Pinpoint the cell where the given text exists, returning its [X, Y] midpoint coordinate. 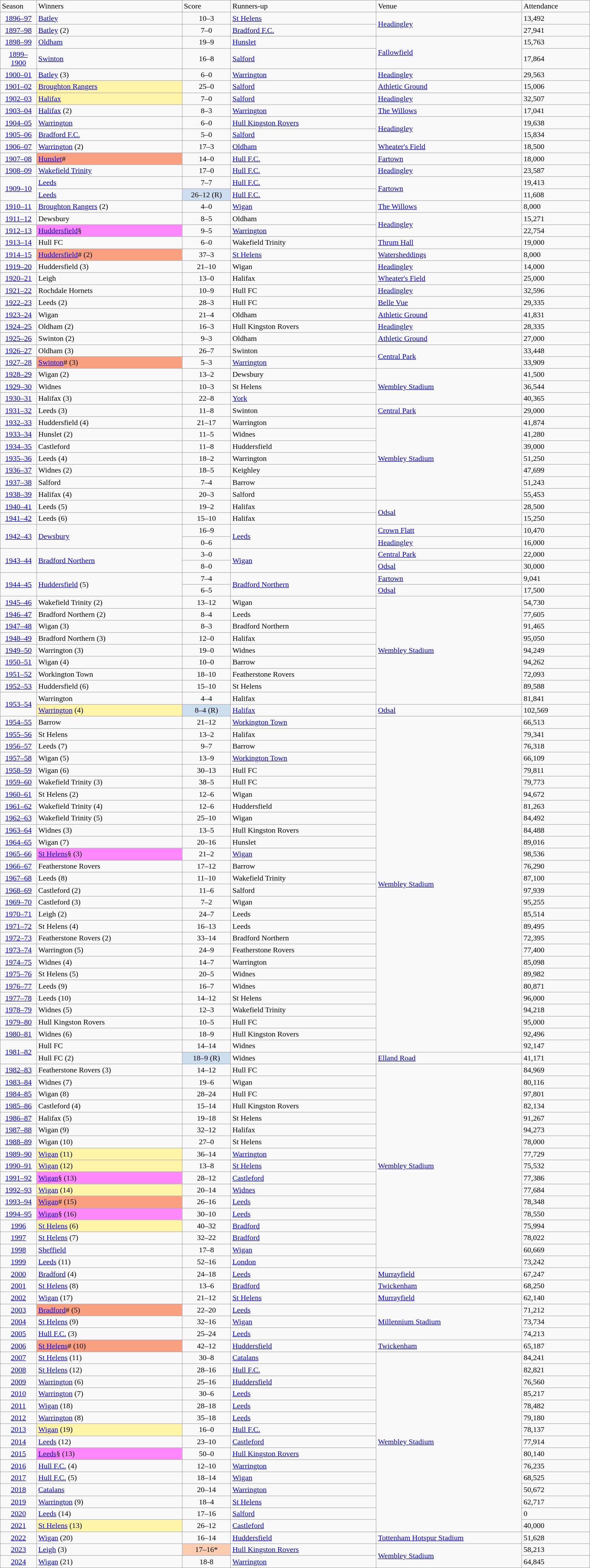
30,000 [556, 566]
1924–25 [18, 326]
28,335 [556, 326]
0 [556, 1514]
1980–81 [18, 1034]
Warrington (7) [109, 1394]
76,560 [556, 1382]
2011 [18, 1406]
5–0 [206, 135]
54,730 [556, 602]
Hull F.C. (4) [109, 1466]
Broughton Rangers (2) [109, 207]
78,550 [556, 1214]
1949–50 [18, 650]
Leeds (6) [109, 518]
65,187 [556, 1346]
41,171 [556, 1058]
76,235 [556, 1466]
21–2 [206, 854]
1901–02 [18, 87]
47,699 [556, 470]
1927–28 [18, 363]
29,000 [556, 411]
25,000 [556, 279]
51,243 [556, 482]
14–14 [206, 1046]
29,563 [556, 75]
1969–70 [18, 902]
1937–38 [18, 482]
2000 [18, 1274]
21–10 [206, 267]
29,335 [556, 302]
18–9 (R) [206, 1058]
Wakefield Trinity (5) [109, 818]
15,834 [556, 135]
1973–74 [18, 950]
Hull FC (2) [109, 1058]
95,050 [556, 638]
2003 [18, 1310]
85,098 [556, 962]
Wigan (3) [109, 626]
22,754 [556, 231]
28–16 [206, 1370]
Castleford (3) [109, 902]
1978–79 [18, 1010]
89,982 [556, 974]
41,500 [556, 375]
2024 [18, 1562]
2014 [18, 1442]
Leeds (2) [109, 302]
19–6 [206, 1082]
St Helens (12) [109, 1370]
75,994 [556, 1226]
28–24 [206, 1094]
2002 [18, 1298]
18–14 [206, 1478]
Leeds (7) [109, 746]
St Helens (13) [109, 1526]
Batley (3) [109, 75]
1972–73 [18, 938]
2019 [18, 1502]
8–4 [206, 614]
1963–64 [18, 830]
76,318 [556, 746]
1920–21 [18, 279]
42–12 [206, 1346]
16,000 [556, 542]
30–6 [206, 1394]
37–3 [206, 255]
78,482 [556, 1406]
Warrington (2) [109, 146]
Wigan (12) [109, 1166]
13–5 [206, 830]
Featherstone Rovers (2) [109, 938]
1919–20 [18, 267]
94,262 [556, 662]
50–0 [206, 1454]
30–13 [206, 770]
Wigan (8) [109, 1094]
1944–45 [18, 584]
2004 [18, 1322]
Bradford Northern (3) [109, 638]
1958–59 [18, 770]
St Helens (5) [109, 974]
51,628 [556, 1538]
1983–84 [18, 1082]
91,465 [556, 626]
9–7 [206, 746]
25–10 [206, 818]
Leeds (11) [109, 1262]
Warrington (3) [109, 650]
Warrington (4) [109, 710]
1897–98 [18, 30]
Tottenham Hotspur Stadium [449, 1538]
36,544 [556, 387]
Wakefield Trinity (4) [109, 806]
89,016 [556, 842]
94,273 [556, 1130]
16–0 [206, 1430]
1896–97 [18, 18]
16–3 [206, 326]
51,250 [556, 458]
75,532 [556, 1166]
Bradford Northern (2) [109, 614]
Leeds (9) [109, 986]
15,250 [556, 518]
Swinton# (3) [109, 363]
102,569 [556, 710]
Leigh [109, 279]
52–16 [206, 1262]
1950–51 [18, 662]
17–0 [206, 171]
1926–27 [18, 351]
2009 [18, 1382]
St Helens (8) [109, 1286]
13–0 [206, 279]
85,514 [556, 914]
2006 [18, 1346]
22,000 [556, 554]
41,831 [556, 314]
13–12 [206, 602]
1991–92 [18, 1178]
Widnes (3) [109, 830]
18–5 [206, 470]
28,500 [556, 506]
97,939 [556, 890]
Huddersfield (5) [109, 584]
1945–46 [18, 602]
1985–86 [18, 1106]
Wigan# (15) [109, 1202]
15,763 [556, 42]
1968–69 [18, 890]
1911–12 [18, 219]
25–0 [206, 87]
0–6 [206, 542]
1904–05 [18, 123]
St Helens (2) [109, 794]
2021 [18, 1526]
18,500 [556, 146]
77,684 [556, 1190]
Broughton Rangers [109, 87]
80,140 [556, 1454]
30–10 [206, 1214]
41,280 [556, 434]
1947–48 [18, 626]
Leigh (3) [109, 1550]
1907–08 [18, 158]
Hull F.C. (3) [109, 1334]
Wigan (21) [109, 1562]
1957–58 [18, 758]
33–14 [206, 938]
19,000 [556, 243]
1948–49 [18, 638]
4–4 [206, 698]
1955–56 [18, 734]
St Helens# (10) [109, 1346]
26–12 (R) [206, 195]
St Helens§ (3) [109, 854]
Wigan (4) [109, 662]
16–7 [206, 986]
York [304, 399]
98,536 [556, 854]
85,217 [556, 1394]
1990–91 [18, 1166]
Wigan (5) [109, 758]
Warrington (9) [109, 1502]
1906–07 [18, 146]
30–8 [206, 1358]
Oldham (3) [109, 351]
25–24 [206, 1334]
1974–75 [18, 962]
66,513 [556, 722]
77,605 [556, 614]
5–3 [206, 363]
1941–42 [18, 518]
1989–90 [18, 1154]
1938–39 [18, 494]
1905–06 [18, 135]
77,400 [556, 950]
Huddersfield (3) [109, 267]
11–6 [206, 890]
1936–37 [18, 470]
Score [206, 6]
Leeds (14) [109, 1514]
82,134 [556, 1106]
1902–03 [18, 99]
84,969 [556, 1070]
1956–57 [18, 746]
1979–80 [18, 1022]
97,801 [556, 1094]
10–5 [206, 1022]
1965–66 [18, 854]
Widnes (2) [109, 470]
94,249 [556, 650]
2022 [18, 1538]
Widnes (7) [109, 1082]
17,864 [556, 59]
18,000 [556, 158]
1900–01 [18, 75]
32,507 [556, 99]
Wigan (17) [109, 1298]
Castleford (4) [109, 1106]
1930–31 [18, 399]
13–9 [206, 758]
Halifax (2) [109, 111]
79,811 [556, 770]
81,841 [556, 698]
77,729 [556, 1154]
1898–99 [18, 42]
79,773 [556, 782]
23–10 [206, 1442]
Wigan (19) [109, 1430]
1909–10 [18, 189]
1954–55 [18, 722]
73,242 [556, 1262]
1921–22 [18, 290]
1977–78 [18, 998]
40,000 [556, 1526]
1951–52 [18, 674]
7–7 [206, 183]
19–9 [206, 42]
6–5 [206, 590]
Wigan (7) [109, 842]
11–5 [206, 434]
1910–11 [18, 207]
24–9 [206, 950]
St Helens (9) [109, 1322]
18–9 [206, 1034]
1966–67 [18, 866]
26–12 [206, 1526]
Leigh (2) [109, 914]
27,000 [556, 338]
Warrington (5) [109, 950]
Halifax (3) [109, 399]
28–3 [206, 302]
10,470 [556, 530]
Batley (2) [109, 30]
68,250 [556, 1286]
38–5 [206, 782]
9,041 [556, 578]
Fallowfield [449, 52]
Venue [449, 6]
1912–13 [18, 231]
Wigan (10) [109, 1142]
3–0 [206, 554]
14,000 [556, 267]
36–14 [206, 1154]
2016 [18, 1466]
92,496 [556, 1034]
1931–32 [18, 411]
78,137 [556, 1430]
Wigan (11) [109, 1154]
11–10 [206, 878]
13,492 [556, 18]
22–8 [206, 399]
Huddersfield# (2) [109, 255]
Batley [109, 18]
16–9 [206, 530]
1964–65 [18, 842]
14–0 [206, 158]
1997 [18, 1238]
1994–95 [18, 1214]
32–12 [206, 1130]
St Helens (4) [109, 926]
1943–44 [18, 560]
Wigan (20) [109, 1538]
17,500 [556, 590]
21–4 [206, 314]
1933–34 [18, 434]
Leeds§ (13) [109, 1454]
1935–36 [18, 458]
79,180 [556, 1418]
Huddersfield§ [109, 231]
72,093 [556, 674]
92,147 [556, 1046]
71,212 [556, 1310]
2020 [18, 1514]
32–16 [206, 1322]
22–20 [206, 1310]
17–3 [206, 146]
2001 [18, 1286]
58,213 [556, 1550]
Winners [109, 6]
89,495 [556, 926]
24–18 [206, 1274]
78,022 [556, 1238]
Leeds (10) [109, 998]
19–18 [206, 1118]
Huddersfield (6) [109, 686]
17–8 [206, 1250]
17–16 [206, 1514]
Wigan (9) [109, 1130]
20–16 [206, 842]
Wakefield Trinity (2) [109, 602]
50,672 [556, 1490]
2005 [18, 1334]
19–0 [206, 650]
77,914 [556, 1442]
1998 [18, 1250]
87,100 [556, 878]
81,263 [556, 806]
1971–72 [18, 926]
Attendance [556, 6]
84,492 [556, 818]
1929–30 [18, 387]
15–14 [206, 1106]
4–0 [206, 207]
Hull F.C. (5) [109, 1478]
Featherstone Rovers (3) [109, 1070]
1962–63 [18, 818]
74,213 [556, 1334]
80,871 [556, 986]
8–5 [206, 219]
2023 [18, 1550]
1953–54 [18, 704]
Keighley [304, 470]
1993–94 [18, 1202]
Widnes (6) [109, 1034]
Swinton (2) [109, 338]
1987–88 [18, 1130]
1999 [18, 1262]
2018 [18, 1490]
76,290 [556, 866]
Millennium Stadium [449, 1322]
40,365 [556, 399]
2010 [18, 1394]
78,348 [556, 1202]
2012 [18, 1418]
89,588 [556, 686]
2013 [18, 1430]
9–3 [206, 338]
19,413 [556, 183]
Warrington (6) [109, 1382]
10–0 [206, 662]
Leeds (4) [109, 458]
27–0 [206, 1142]
91,267 [556, 1118]
1903–04 [18, 111]
17,041 [556, 111]
1908–09 [18, 171]
79,341 [556, 734]
Widnes (4) [109, 962]
18-8 [206, 1562]
19,638 [556, 123]
1922–23 [18, 302]
19–2 [206, 506]
17–16* [206, 1550]
15,006 [556, 87]
Crown Flatt [449, 530]
94,218 [556, 1010]
14–7 [206, 962]
1923–24 [18, 314]
77,386 [556, 1178]
16–13 [206, 926]
41,874 [556, 422]
Thrum Hall [449, 243]
Wigan (18) [109, 1406]
1982–83 [18, 1070]
1996 [18, 1226]
St Helens (6) [109, 1226]
London [304, 1262]
66,109 [556, 758]
Belle Vue [449, 302]
Widnes (5) [109, 1010]
1913–14 [18, 243]
62,140 [556, 1298]
Castleford (2) [109, 890]
1952–53 [18, 686]
2008 [18, 1370]
12–3 [206, 1010]
16–8 [206, 59]
Hunslet (2) [109, 434]
Wigan§ (13) [109, 1178]
1960–61 [18, 794]
12–0 [206, 638]
1970–71 [18, 914]
1914–15 [18, 255]
1942–43 [18, 536]
2015 [18, 1454]
Halifax (4) [109, 494]
27,941 [556, 30]
82,821 [556, 1370]
8–0 [206, 566]
9–5 [206, 231]
17–12 [206, 866]
Leeds (12) [109, 1442]
Bradford (4) [109, 1274]
Halifax (5) [109, 1118]
Leeds (8) [109, 878]
1940–41 [18, 506]
35–18 [206, 1418]
55,453 [556, 494]
67,247 [556, 1274]
26–16 [206, 1202]
23,587 [556, 171]
1988–89 [18, 1142]
1928–29 [18, 375]
33,448 [556, 351]
1946–47 [18, 614]
33,909 [556, 363]
25–16 [206, 1382]
7–2 [206, 902]
1976–77 [18, 986]
12–10 [206, 1466]
Runners-up [304, 6]
Leeds (3) [109, 411]
20–5 [206, 974]
1984–85 [18, 1094]
1986–87 [18, 1118]
Oldham (2) [109, 326]
11,608 [556, 195]
94,672 [556, 794]
Hunslet# [109, 158]
1975–76 [18, 974]
1925–26 [18, 338]
Elland Road [449, 1058]
18–2 [206, 458]
Wakefield Trinity (3) [109, 782]
40–32 [206, 1226]
1992–93 [18, 1190]
2007 [18, 1358]
St Helens (11) [109, 1358]
Wigan (14) [109, 1190]
1932–33 [18, 422]
Wigan§ (16) [109, 1214]
Bradford# (5) [109, 1310]
Warrington (8) [109, 1418]
73,734 [556, 1322]
21–17 [206, 422]
16–14 [206, 1538]
Watersheddings [449, 255]
28–12 [206, 1178]
1899–1900 [18, 59]
96,000 [556, 998]
1981–82 [18, 1052]
1934–35 [18, 446]
Leeds (5) [109, 506]
39,000 [556, 446]
Huddersfield (4) [109, 422]
Wigan (2) [109, 375]
72,395 [556, 938]
68,525 [556, 1478]
32,596 [556, 290]
13–8 [206, 1166]
28–18 [206, 1406]
Season [18, 6]
2017 [18, 1478]
95,000 [556, 1022]
26–7 [206, 351]
24–7 [206, 914]
1959–60 [18, 782]
1967–68 [18, 878]
78,000 [556, 1142]
64,845 [556, 1562]
Wigan (6) [109, 770]
62,717 [556, 1502]
95,255 [556, 902]
84,488 [556, 830]
1961–62 [18, 806]
20–3 [206, 494]
Sheffield [109, 1250]
St Helens (7) [109, 1238]
80,116 [556, 1082]
8–4 (R) [206, 710]
18–4 [206, 1502]
32–22 [206, 1238]
Rochdale Hornets [109, 290]
18–10 [206, 674]
15,271 [556, 219]
60,669 [556, 1250]
10–9 [206, 290]
84,241 [556, 1358]
13–6 [206, 1286]
